For the text-containing cell, return its midpoint in (X, Y) coordinate format. 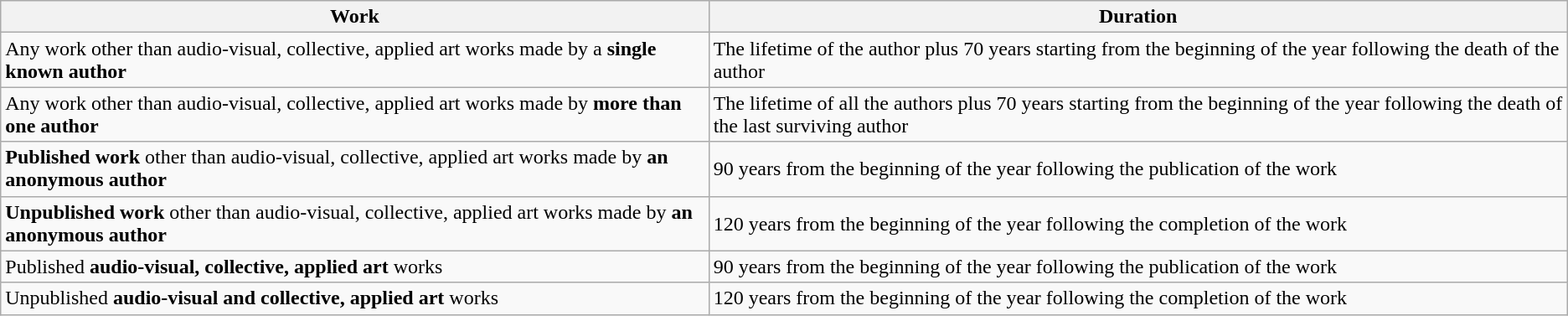
Unpublished work other than audio-visual, collective, applied art works made by an anonymous author (355, 223)
Any work other than audio-visual, collective, applied art works made by a single known author (355, 60)
The lifetime of all the authors plus 70 years starting from the beginning of the year following the death of the last surviving author (1137, 114)
Duration (1137, 17)
The lifetime of the author plus 70 years starting from the beginning of the year following the death of the author (1137, 60)
Unpublished audio-visual and collective, applied art works (355, 298)
Any work other than audio-visual, collective, applied art works made by more than one author (355, 114)
Work (355, 17)
Published audio-visual, collective, applied art works (355, 267)
Published work other than audio-visual, collective, applied art works made by an anonymous author (355, 169)
